Detect which cell encompasses the target text, then output its (X, Y) center coordinate. 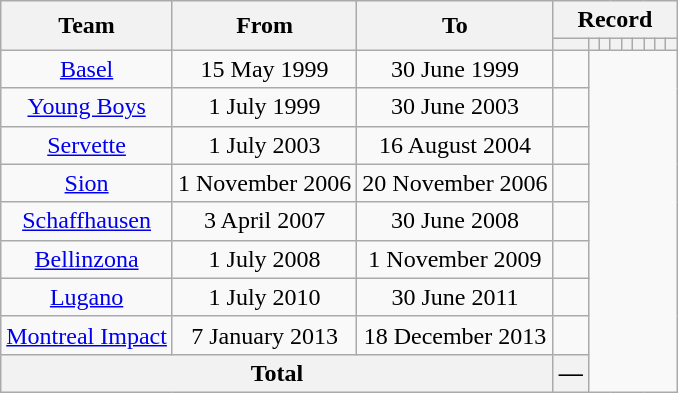
Sion (87, 183)
30 June 2008 (455, 221)
30 June 2003 (455, 107)
7 January 2013 (264, 335)
Total (277, 373)
1 November 2009 (455, 259)
Young Boys (87, 107)
Basel (87, 69)
30 June 2011 (455, 297)
1 July 2010 (264, 297)
Record (615, 20)
30 June 1999 (455, 69)
— (570, 373)
15 May 1999 (264, 69)
To (455, 26)
Schaffhausen (87, 221)
1 November 2006 (264, 183)
Montreal Impact (87, 335)
Servette (87, 145)
3 April 2007 (264, 221)
20 November 2006 (455, 183)
16 August 2004 (455, 145)
From (264, 26)
Team (87, 26)
Bellinzona (87, 259)
Lugano (87, 297)
1 July 2003 (264, 145)
1 July 1999 (264, 107)
18 December 2013 (455, 335)
1 July 2008 (264, 259)
